Extract the [x, y] coordinate from the center of the cell holding the provided text.  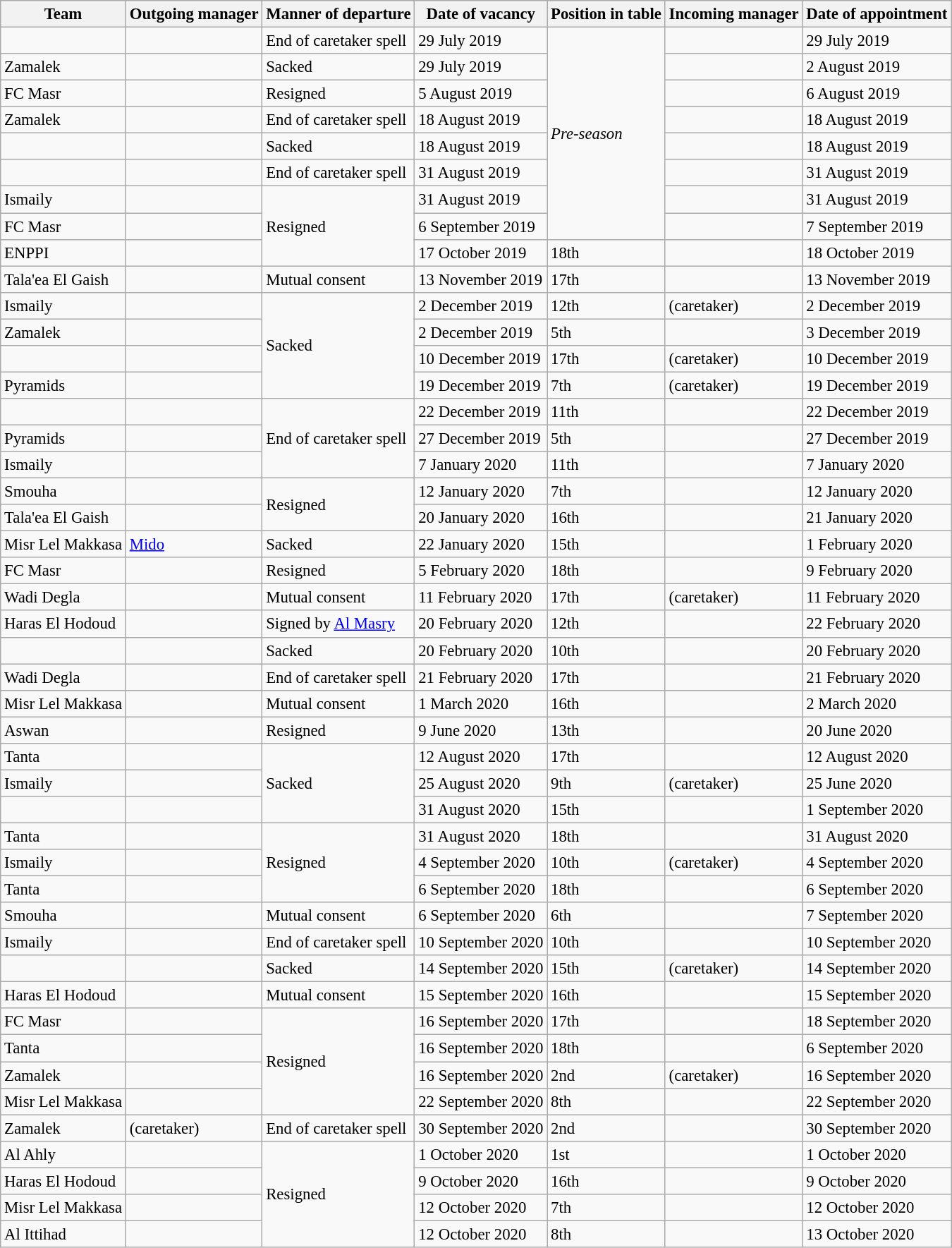
20 June 2020 [877, 730]
21 January 2020 [877, 518]
7 September 2019 [877, 226]
13th [606, 730]
Date of appointment [877, 14]
Date of vacancy [481, 14]
Manner of departure [338, 14]
1st [606, 1154]
Outgoing manager [194, 14]
Position in table [606, 14]
5 February 2020 [481, 571]
Team [63, 14]
20 January 2020 [481, 518]
1 March 2020 [481, 703]
22 February 2020 [877, 624]
9 June 2020 [481, 730]
6 August 2019 [877, 94]
Aswan [63, 730]
18 September 2020 [877, 1022]
Al Ahly [63, 1154]
3 December 2019 [877, 332]
9th [606, 783]
ENPPI [63, 253]
Pre-season [606, 134]
22 January 2020 [481, 545]
9 February 2020 [877, 571]
18 October 2019 [877, 253]
7 September 2020 [877, 916]
Al Ittihad [63, 1234]
Mido [194, 545]
Incoming manager [733, 14]
17 October 2019 [481, 253]
2 August 2019 [877, 67]
6 September 2019 [481, 226]
1 February 2020 [877, 545]
25 August 2020 [481, 783]
1 September 2020 [877, 810]
25 June 2020 [877, 783]
Signed by Al Masry [338, 624]
2 March 2020 [877, 703]
6th [606, 916]
13 October 2020 [877, 1234]
5 August 2019 [481, 94]
